Identify which cell holds the provided text, then report its [X, Y] central coordinate. 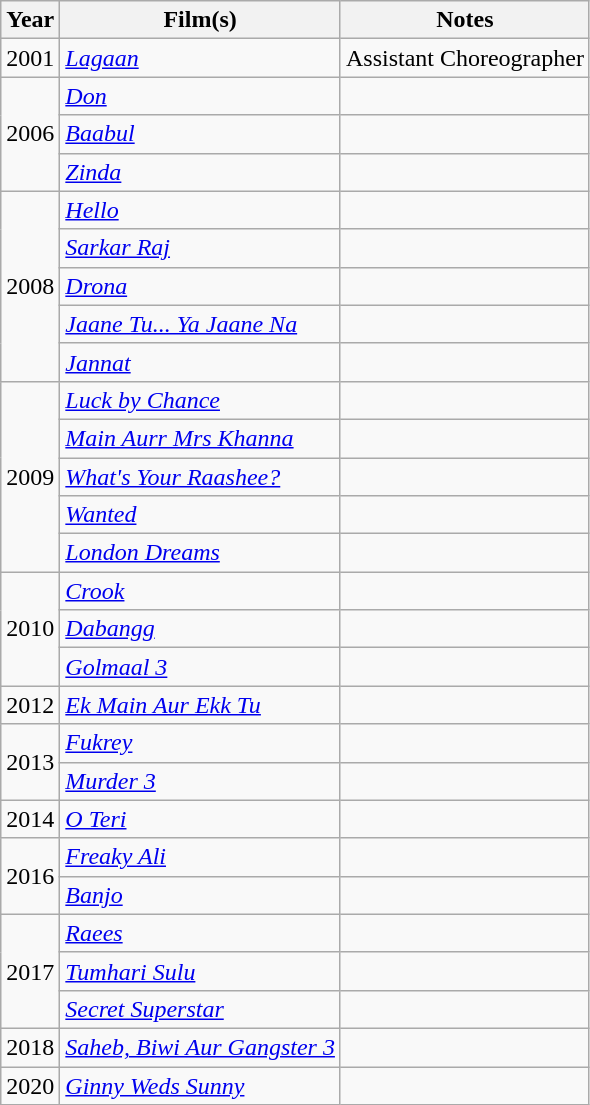
Don [200, 96]
Notes [464, 20]
2013 [30, 762]
2001 [30, 58]
Luck by Chance [200, 400]
2017 [30, 971]
Zinda [200, 172]
Fukrey [200, 743]
Tumhari Sulu [200, 971]
Wanted [200, 515]
Raees [200, 933]
2009 [30, 476]
2020 [30, 1085]
Hello [200, 210]
Golmaal 3 [200, 667]
2014 [30, 819]
2012 [30, 705]
Jaane Tu... Ya Jaane Na [200, 324]
Main Aurr Mrs Khanna [200, 438]
Lagaan [200, 58]
Secret Superstar [200, 1009]
Murder 3 [200, 781]
2010 [30, 629]
Drona [200, 286]
Jannat [200, 362]
London Dreams [200, 553]
O Teri [200, 819]
What's Your Raashee? [200, 477]
Crook [200, 591]
2018 [30, 1047]
Ek Main Aur Ekk Tu [200, 705]
Baabul [200, 134]
Dabangg [200, 629]
2006 [30, 134]
Saheb, Biwi Aur Gangster 3 [200, 1047]
Film(s) [200, 20]
2016 [30, 876]
Sarkar Raj [200, 248]
Ginny Weds Sunny [200, 1085]
Year [30, 20]
Banjo [200, 895]
2008 [30, 286]
Freaky Ali [200, 857]
Assistant Choreographer [464, 58]
